Return [x, y] of the center of cell containing provided text 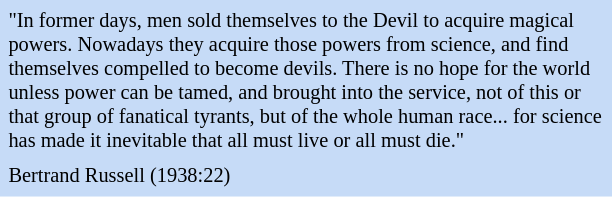
Bertrand Russell (1938:22) [306, 176]
